Output the (X, Y) coordinate of the center of the cell containing the given text.  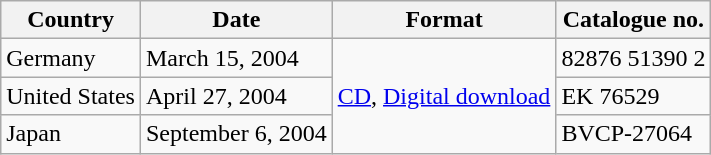
September 6, 2004 (236, 134)
82876 51390 2 (634, 58)
Germany (71, 58)
CD, Digital download (444, 96)
EK 76529 (634, 96)
Japan (71, 134)
BVCP-27064 (634, 134)
Catalogue no. (634, 20)
United States (71, 96)
Country (71, 20)
April 27, 2004 (236, 96)
Date (236, 20)
March 15, 2004 (236, 58)
Format (444, 20)
